Output the [X, Y] coordinate of the center of the cell containing the given text.  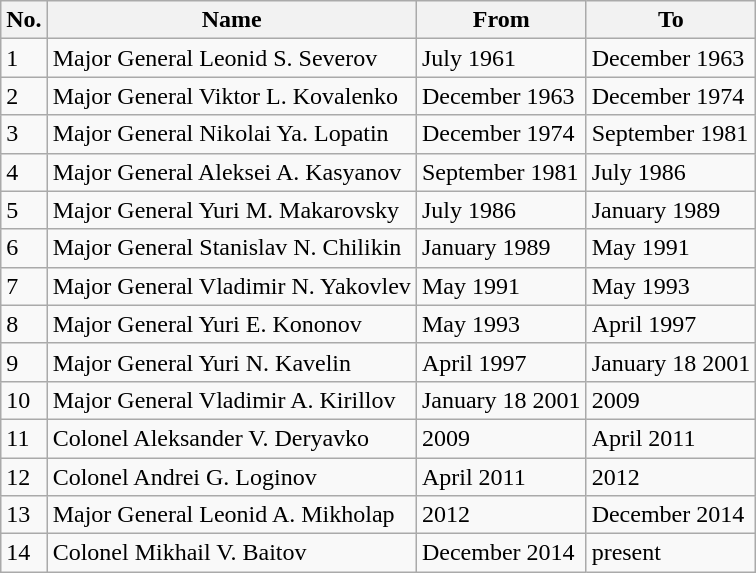
3 [24, 134]
Major General Vladimir A. Kirillov [232, 400]
7 [24, 286]
Major General Stanislav N. Chilikin [232, 248]
4 [24, 172]
Major General Yuri M. Makarovsky [232, 210]
present [671, 553]
12 [24, 477]
Major General Leonid S. Severov [232, 58]
Major General Yuri N. Kavelin [232, 362]
6 [24, 248]
To [671, 20]
Major General Vladimir N. Yakovlev [232, 286]
July 1961 [501, 58]
14 [24, 553]
9 [24, 362]
13 [24, 515]
Major General Nikolai Ya. Lopatin [232, 134]
Major General Yuri E. Kononov [232, 324]
Name [232, 20]
No. [24, 20]
From [501, 20]
11 [24, 438]
2 [24, 96]
Colonel Andrei G. Loginov [232, 477]
1 [24, 58]
8 [24, 324]
Major General Viktor L. Kovalenko [232, 96]
10 [24, 400]
5 [24, 210]
Major General Aleksei A. Kasyanov [232, 172]
Colonel Mikhail V. Baitov [232, 553]
Major General Leonid A. Mikholap [232, 515]
Colonel Aleksander V. Deryavko [232, 438]
